Pinpoint the cell where the given text exists, returning its [X, Y] midpoint coordinate. 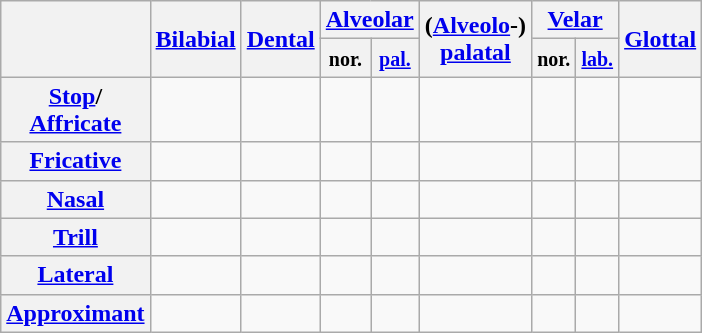
(Alveolo-)palatal [475, 39]
Fricative [76, 161]
Bilabial [196, 39]
Trill [76, 237]
Glottal [660, 39]
Alveolar [370, 20]
Dental [280, 39]
Lateral [76, 275]
Approximant [76, 313]
Stop/Affricate [76, 110]
pal. [396, 58]
Nasal [76, 199]
Velar [576, 20]
lab. [598, 58]
